Detect which cell encompasses the target text, then output its (X, Y) center coordinate. 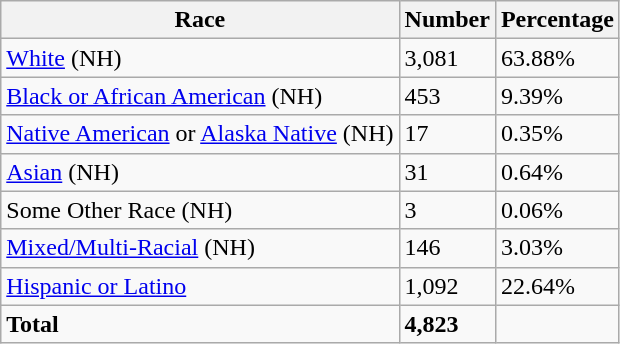
3.03% (557, 248)
3 (447, 210)
22.64% (557, 286)
4,823 (447, 324)
0.06% (557, 210)
3,081 (447, 58)
0.64% (557, 172)
Total (200, 324)
Some Other Race (NH) (200, 210)
Race (200, 20)
1,092 (447, 286)
Percentage (557, 20)
31 (447, 172)
Number (447, 20)
White (NH) (200, 58)
453 (447, 96)
Mixed/Multi-Racial (NH) (200, 248)
0.35% (557, 134)
17 (447, 134)
Black or African American (NH) (200, 96)
Hispanic or Latino (200, 286)
Asian (NH) (200, 172)
146 (447, 248)
9.39% (557, 96)
63.88% (557, 58)
Native American or Alaska Native (NH) (200, 134)
